Return the [x, y] coordinate for the center point of the cell that contains the specified text.  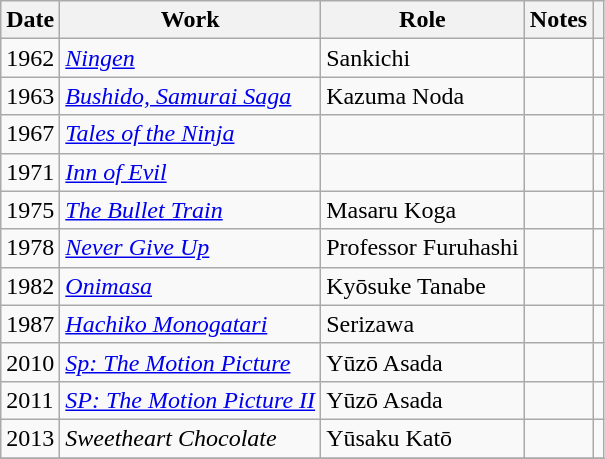
Onimasa [190, 286]
Inn of Evil [190, 172]
1987 [30, 324]
Tales of the Ninja [190, 134]
Ningen [190, 58]
Bushido, Samurai Saga [190, 96]
Kazuma Noda [423, 96]
1962 [30, 58]
1971 [30, 172]
Sweetheart Chocolate [190, 438]
Sankichi [423, 58]
2013 [30, 438]
2011 [30, 400]
Yūsaku Katō [423, 438]
The Bullet Train [190, 210]
Kyōsuke Tanabe [423, 286]
1967 [30, 134]
Masaru Koga [423, 210]
Never Give Up [190, 248]
1975 [30, 210]
Role [423, 20]
Sp: The Motion Picture [190, 362]
Serizawa [423, 324]
1963 [30, 96]
2010 [30, 362]
Notes [558, 20]
Professor Furuhashi [423, 248]
Work [190, 20]
1982 [30, 286]
Date [30, 20]
1978 [30, 248]
SP: The Motion Picture II [190, 400]
Hachiko Monogatari [190, 324]
